Extract the (X, Y) coordinate from the center of the cell holding the provided text.  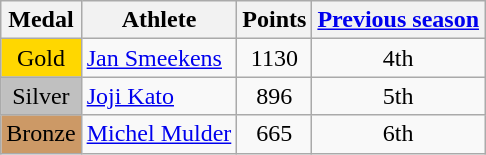
Medal (41, 20)
665 (274, 134)
Bronze (41, 134)
6th (398, 134)
Jan Smeekens (159, 58)
4th (398, 58)
896 (274, 96)
5th (398, 96)
Joji Kato (159, 96)
Silver (41, 96)
Athlete (159, 20)
Michel Mulder (159, 134)
Gold (41, 58)
Points (274, 20)
Previous season (398, 20)
1130 (274, 58)
